Identify which cell holds the provided text, then report its [X, Y] central coordinate. 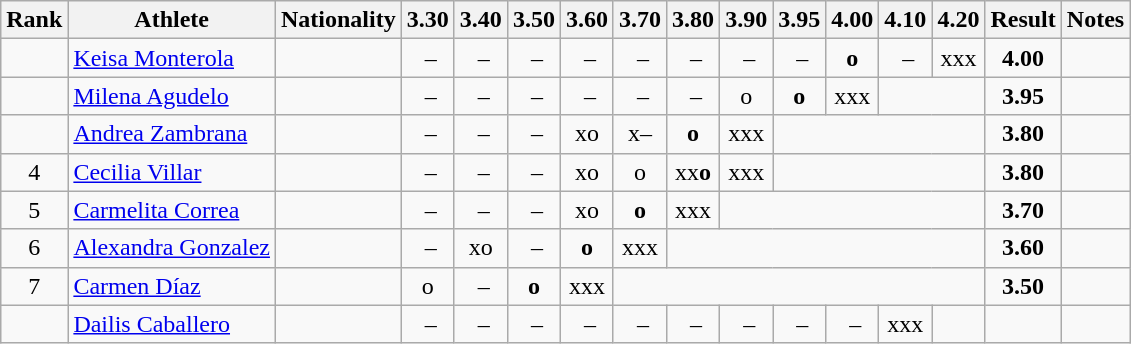
Notes [1095, 20]
Carmen Díaz [172, 286]
Milena Agudelo [172, 96]
Alexandra Gonzalez [172, 248]
x– [640, 134]
Athlete [172, 20]
Dailis Caballero [172, 324]
3.30 [428, 20]
3.90 [746, 20]
Keisa Monterola [172, 58]
Result [1023, 20]
4 [34, 172]
5 [34, 210]
Cecilia Villar [172, 172]
Carmelita Correa [172, 210]
7 [34, 286]
4.20 [958, 20]
4.10 [906, 20]
3.40 [480, 20]
xxo [694, 172]
Rank [34, 20]
6 [34, 248]
Andrea Zambrana [172, 134]
Nationality [338, 20]
